Pinpoint the cell where the given text exists, returning its [x, y] midpoint coordinate. 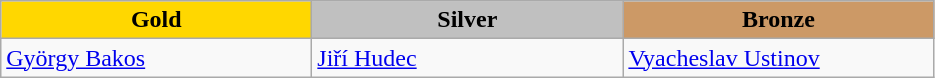
Gold [156, 20]
Vyacheslav Ustinov [778, 58]
Jiří Hudec [468, 58]
Silver [468, 20]
György Bakos [156, 58]
Bronze [778, 20]
